From the cell containing the given text, extract its center point as [X, Y] coordinate. 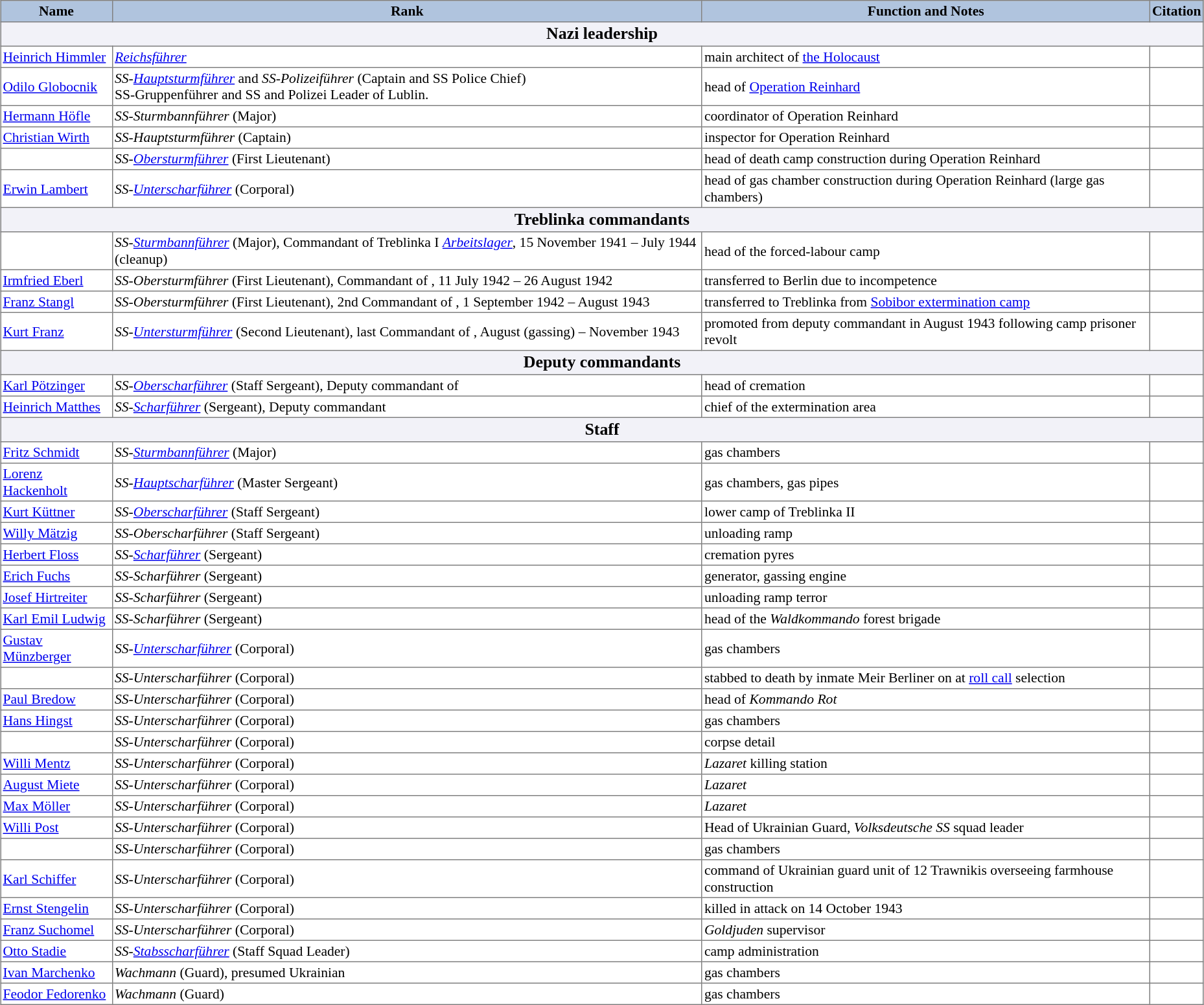
SS-Oberscharführer (Staff Sergeant), Deputy commandant of [407, 386]
promoted from deputy commandant in August 1943 following camp prisoner revolt [925, 332]
Feodor Fedorenko [57, 994]
Erich Fuchs [57, 577]
head of Kommando Rot [925, 700]
unloading ramp terror [925, 597]
Willi Post [57, 828]
command of Ukrainian guard unit of 12 Trawnikis overseeing farmhouse construction [925, 879]
Fritz Schmidt [57, 452]
Wachmann (Guard) [407, 994]
SS-Untersturmführer (Second Lieutenant), last Commandant of , August (gassing) – November 1943 [407, 332]
head of the Waldkommando forest brigade [925, 619]
Karl Schiffer [57, 879]
Staff [603, 430]
SS-Sturmbannführer (Major), Commandant of Treblinka I Arbeitslager, 15 November 1941 – July 1944 (cleanup) [407, 251]
Reichsführer [407, 57]
Heinrich Matthes [57, 407]
head of Operation Reinhard [925, 87]
head of the forced-labour camp [925, 251]
head of gas chamber construction during Operation Reinhard (large gas chambers) [925, 189]
Rank [407, 12]
SS-Hauptscharführer (Master Sergeant) [407, 482]
Citation [1177, 12]
main architect of the Holocaust [925, 57]
Ivan Marchenko [57, 973]
SS-Obersturmführer (First Lieutenant) [407, 159]
Hermann Höfle [57, 117]
Deputy commandants [603, 363]
head of death camp construction during Operation Reinhard [925, 159]
Name [57, 12]
SS-Scharführer (Sergeant), Deputy commandant [407, 407]
Willy Mätzig [57, 534]
SS-Hauptsturmführer and SS-Polizeiführer (Captain and SS Police Chief)SS-Gruppenführer and SS and Polizei Leader of Lublin. [407, 87]
Max Möller [57, 806]
Herbert Floss [57, 555]
Josef Hirtreiter [57, 597]
camp administration [925, 951]
Otto Stadie [57, 951]
Heinrich Himmler [57, 57]
Irmfried Eberl [57, 281]
gas chambers, gas pipes [925, 482]
Erwin Lambert [57, 189]
SS-Obersturmführer (First Lieutenant), 2nd Commandant of , 1 September 1942 – August 1943 [407, 302]
Karl Emil Ludwig [57, 619]
Christian Wirth [57, 137]
transferred to Berlin due to incompetence [925, 281]
Nazi leadership [603, 34]
Karl Pötzinger [57, 386]
generator, gassing engine [925, 577]
Gustav Münzberger [57, 649]
Franz Stangl [57, 302]
killed in attack on 14 October 1943 [925, 908]
inspector for Operation Reinhard [925, 137]
transferred to Treblinka from Sobibor extermination camp [925, 302]
Lazaret killing station [925, 763]
corpse detail [925, 743]
cremation pyres [925, 555]
Ernst Stengelin [57, 908]
Head of Ukrainian Guard, Volksdeutsche SS squad leader [925, 828]
SS-Hauptsturmführer (Captain) [407, 137]
Function and Notes [925, 12]
Lorenz Hackenholt [57, 482]
Hans Hingst [57, 721]
SS-Stabsscharführer (Staff Squad Leader) [407, 951]
Paul Bredow [57, 700]
Goldjuden supervisor [925, 930]
Willi Mentz [57, 763]
Wachmann (Guard), presumed Ukrainian [407, 973]
chief of the extermination area [925, 407]
head of cremation [925, 386]
Franz Suchomel [57, 930]
SS-Obersturmführer (First Lieutenant), Commandant of , 11 July 1942 – 26 August 1942 [407, 281]
lower camp of Treblinka II [925, 512]
Kurt Küttner [57, 512]
unloading ramp [925, 534]
August Miete [57, 785]
Treblinka commandants [603, 220]
coordinator of Operation Reinhard [925, 117]
stabbed to death by inmate Meir Berliner on at roll call selection [925, 678]
Odilo Globocnik [57, 87]
Kurt Franz [57, 332]
